Extract the [x, y] coordinate from the center of the cell holding the provided text.  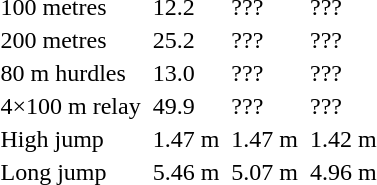
13.0 [186, 73]
25.2 [186, 40]
49.9 [186, 106]
